Search for the cell housing the specified text and yield its [x, y] center coordinate. 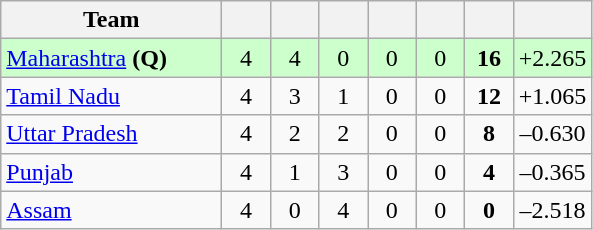
12 [490, 96]
Team [112, 20]
Uttar Pradesh [112, 134]
+1.065 [552, 96]
Assam [112, 210]
Tamil Nadu [112, 96]
8 [490, 134]
Punjab [112, 172]
16 [490, 58]
+2.265 [552, 58]
–0.630 [552, 134]
–0.365 [552, 172]
Maharashtra (Q) [112, 58]
–2.518 [552, 210]
